Scan for the cell matching the given text and deliver its (x, y) coordinate at center. 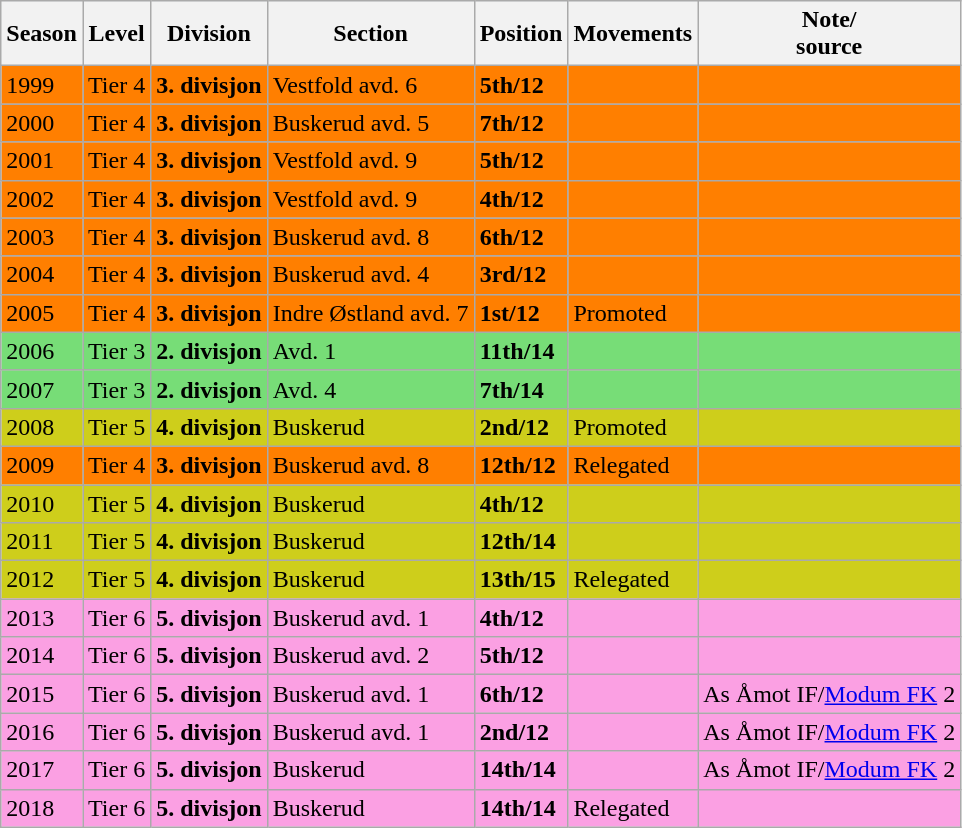
Buskerud avd. 2 (370, 656)
Avd. 1 (370, 351)
2017 (42, 770)
Buskerud avd. 4 (370, 275)
Buskerud avd. 5 (370, 123)
3rd/12 (521, 275)
2007 (42, 389)
Vestfold avd. 6 (370, 85)
2010 (42, 503)
2014 (42, 656)
Level (116, 34)
Division (209, 34)
1st/12 (521, 313)
2013 (42, 618)
2018 (42, 808)
Position (521, 34)
2011 (42, 542)
Note/source (830, 34)
2002 (42, 199)
2012 (42, 580)
2006 (42, 351)
2015 (42, 694)
2016 (42, 732)
Avd. 4 (370, 389)
7th/12 (521, 123)
Movements (633, 34)
2009 (42, 465)
2005 (42, 313)
2001 (42, 161)
2003 (42, 237)
2008 (42, 427)
11th/14 (521, 351)
12th/12 (521, 465)
13th/15 (521, 580)
Season (42, 34)
2004 (42, 275)
1999 (42, 85)
Section (370, 34)
7th/14 (521, 389)
12th/14 (521, 542)
2000 (42, 123)
Indre Østland avd. 7 (370, 313)
